Capture the cell that displays the provided text and extract its [X, Y] central coordinate. 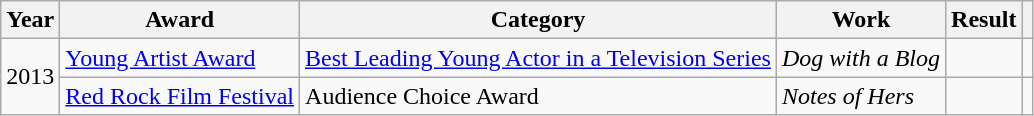
Red Rock Film Festival [180, 96]
Audience Choice Award [538, 96]
Year [30, 20]
Award [180, 20]
Work [860, 20]
Result [984, 20]
Dog with a Blog [860, 58]
2013 [30, 77]
Young Artist Award [180, 58]
Best Leading Young Actor in a Television Series [538, 58]
Category [538, 20]
Notes of Hers [860, 96]
